Return the (X, Y) coordinate for the center point of the cell that contains the specified text.  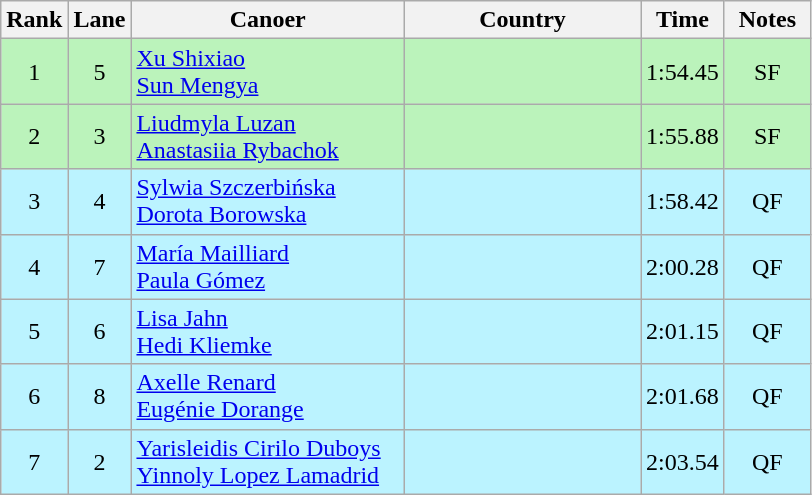
1:58.42 (683, 202)
1:54.45 (683, 72)
Rank (34, 20)
2:01.68 (683, 396)
Time (683, 20)
1 (34, 72)
Yarisleidis Cirilo DuboysYinnoly Lopez Lamadrid (268, 462)
María MailliardPaula Gómez (268, 266)
8 (100, 396)
2:01.15 (683, 332)
Sylwia SzczerbińskaDorota Borowska (268, 202)
Axelle RenardEugénie Dorange (268, 396)
Xu ShixiaoSun Mengya (268, 72)
Notes (767, 20)
2:00.28 (683, 266)
Canoer (268, 20)
1:55.88 (683, 136)
Lisa JahnHedi Kliemke (268, 332)
2:03.54 (683, 462)
Lane (100, 20)
Country (522, 20)
Liudmyla LuzanAnastasiia Rybachok (268, 136)
